From the cell containing the given text, extract its center point as (X, Y) coordinate. 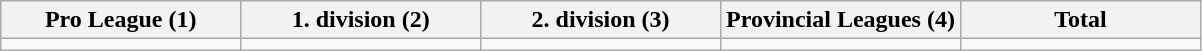
1. division (2) (361, 20)
Total (1080, 20)
Provincial Leagues (4) (841, 20)
2. division (3) (601, 20)
Pro League (1) (121, 20)
